Provide the [x, y] coordinate of the cell's center where the given text is located.  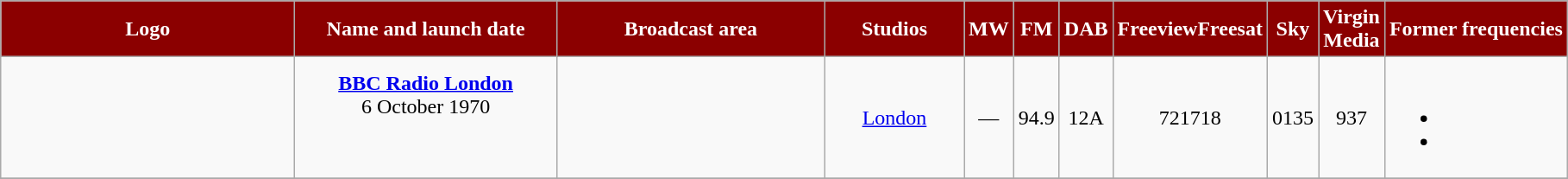
Name and launch date [426, 29]
937 [1351, 118]
Former frequencies [1476, 29]
BBC Radio London6 October 1970 [426, 118]
London [894, 118]
0135 [1292, 118]
— [989, 118]
MW [989, 29]
94.9 [1037, 118]
721718 [1190, 118]
Logo [148, 29]
Sky [1292, 29]
VirginMedia [1351, 29]
Broadcast area [690, 29]
Studios [894, 29]
DAB [1086, 29]
FreeviewFreesat [1190, 29]
FM [1037, 29]
12A [1086, 118]
